Output the (x, y) coordinate of the center of the cell containing the given text.  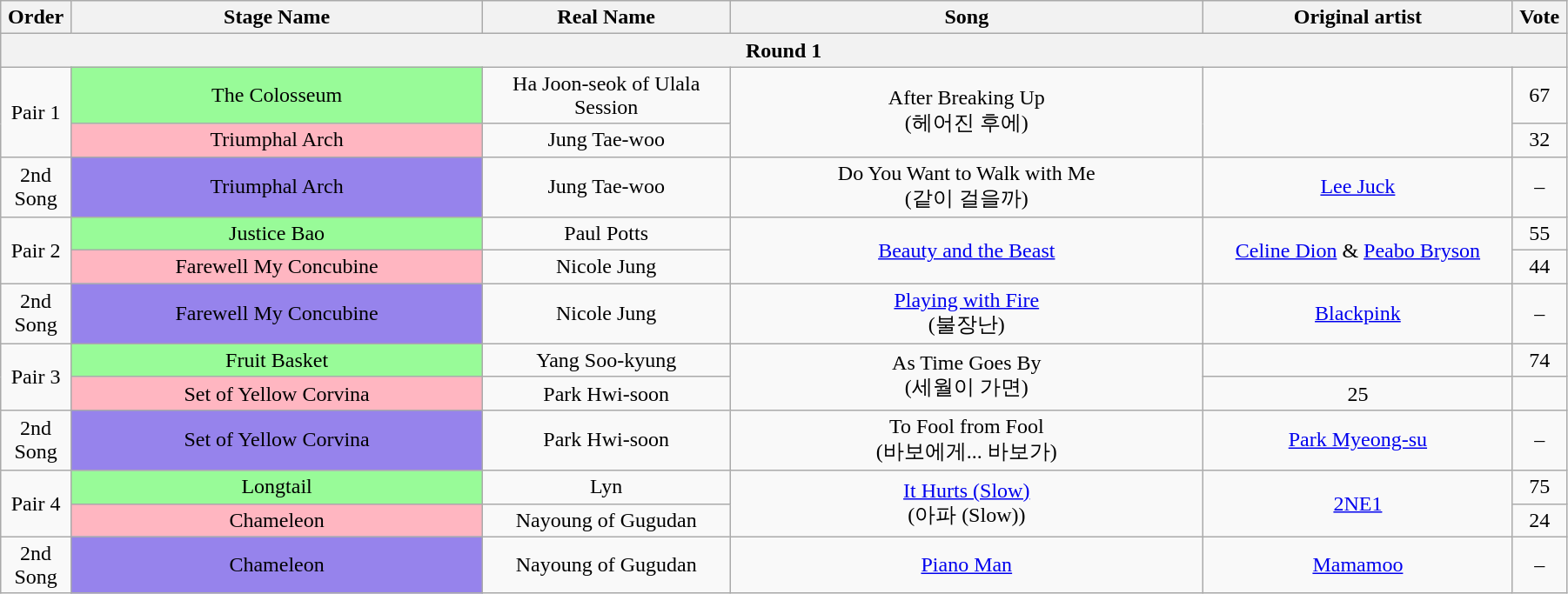
Song (967, 17)
Pair 3 (37, 377)
Fruit Basket (277, 360)
Yang Soo-kyung (606, 360)
Celine Dion & Peabo Bryson (1357, 250)
Real Name (606, 17)
25 (1357, 393)
32 (1540, 140)
44 (1540, 267)
Playing with Fire(불장난) (967, 314)
The Colosseum (277, 96)
It Hurts (Slow)(아파 (Slow)) (967, 504)
67 (1540, 96)
2NE1 (1357, 504)
Do You Want to Walk with Me(같이 걸을까) (967, 187)
24 (1540, 520)
Round 1 (784, 50)
Beauty and the Beast (967, 250)
Ha Joon-seok of Ulala Session (606, 96)
Paul Potts (606, 234)
As Time Goes By(세월이 가면) (967, 377)
Original artist (1357, 17)
Pair 2 (37, 250)
Pair 1 (37, 111)
Mamamoo (1357, 565)
Park Myeong-su (1357, 440)
Pair 4 (37, 504)
Vote (1540, 17)
To Fool from Fool(바보에게... 바보가) (967, 440)
Stage Name (277, 17)
Lyn (606, 487)
After Breaking Up(헤어진 후에) (967, 111)
74 (1540, 360)
Lee Juck (1357, 187)
Blackpink (1357, 314)
Longtail (277, 487)
Justice Bao (277, 234)
Piano Man (967, 565)
55 (1540, 234)
75 (1540, 487)
Order (37, 17)
